Locate the cell with the specified text and output its (X, Y) center coordinate. 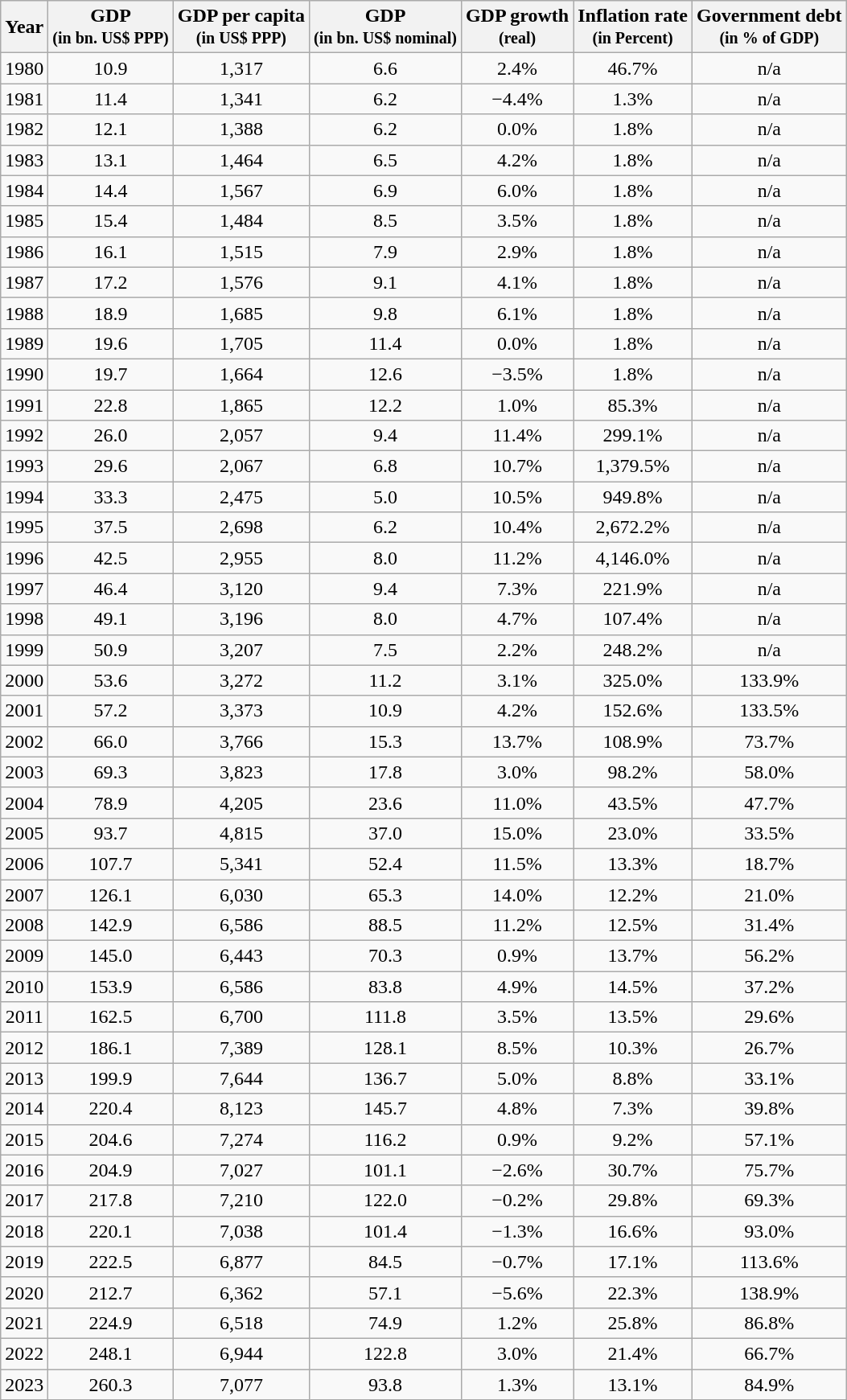
29.6% (769, 1017)
1996 (24, 558)
1,664 (241, 374)
2013 (24, 1078)
70.3 (386, 956)
15.3 (386, 741)
66.0 (111, 741)
−1.3% (516, 1231)
107.4% (633, 619)
6,030 (241, 895)
1,705 (241, 343)
57.2 (111, 711)
93.8 (386, 1384)
116.2 (386, 1139)
2.9% (516, 252)
21.0% (769, 895)
111.8 (386, 1017)
50.9 (111, 650)
128.1 (386, 1048)
15.0% (516, 833)
13.3% (633, 864)
12.5% (633, 926)
6.8 (386, 466)
126.1 (111, 895)
145.0 (111, 956)
1984 (24, 191)
74.9 (386, 1323)
199.9 (111, 1078)
30.7% (633, 1170)
1,379.5% (633, 466)
26.7% (769, 1048)
GDP per capita(in US$ PPP) (241, 27)
6.9 (386, 191)
212.7 (111, 1292)
22.3% (633, 1292)
3,207 (241, 650)
11.2 (386, 680)
1,515 (241, 252)
1980 (24, 68)
220.1 (111, 1231)
224.9 (111, 1323)
1,576 (241, 282)
37.2% (769, 987)
10.3% (633, 1048)
Year (24, 27)
217.8 (111, 1201)
2019 (24, 1262)
17.1% (633, 1262)
1997 (24, 589)
15.4 (111, 221)
−4.4% (516, 99)
204.6 (111, 1139)
6,944 (241, 1353)
7,027 (241, 1170)
12.6 (386, 374)
9.1 (386, 282)
6,443 (241, 956)
23.6 (386, 803)
19.7 (111, 374)
25.8% (633, 1323)
37.5 (111, 528)
101.4 (386, 1231)
133.9% (769, 680)
11.5% (516, 864)
4,205 (241, 803)
1992 (24, 436)
1993 (24, 466)
2,475 (241, 497)
3,766 (241, 741)
29.6 (111, 466)
1,865 (241, 404)
3,823 (241, 772)
1994 (24, 497)
6,700 (241, 1017)
2002 (24, 741)
7,274 (241, 1139)
83.8 (386, 987)
11.0% (516, 803)
57.1 (386, 1292)
31.4% (769, 926)
6.6 (386, 68)
1,388 (241, 129)
11.4% (516, 436)
13.1 (111, 160)
52.4 (386, 864)
22.8 (111, 404)
1987 (24, 282)
1,341 (241, 99)
93.0% (769, 1231)
220.4 (111, 1109)
−3.5% (516, 374)
21.4% (633, 1353)
1989 (24, 343)
17.8 (386, 772)
1983 (24, 160)
2015 (24, 1139)
2009 (24, 956)
248.2% (633, 650)
2006 (24, 864)
2.2% (516, 650)
37.0 (386, 833)
75.7% (769, 1170)
1990 (24, 374)
299.1% (633, 436)
3,120 (241, 589)
−0.7% (516, 1262)
221.9% (633, 589)
2,057 (241, 436)
10.4% (516, 528)
2,672.2% (633, 528)
5,341 (241, 864)
2021 (24, 1323)
Inflation rate(in Percent) (633, 27)
84.9% (769, 1384)
1991 (24, 404)
23.0% (633, 833)
2005 (24, 833)
33.3 (111, 497)
2004 (24, 803)
1,317 (241, 68)
16.1 (111, 252)
7,644 (241, 1078)
16.6% (633, 1231)
GDP(in bn. US$ PPP) (111, 27)
3.1% (516, 680)
65.3 (386, 895)
14.4 (111, 191)
86.8% (769, 1323)
2001 (24, 711)
GDP growth(real) (516, 27)
7,389 (241, 1048)
6.5 (386, 160)
4.8% (516, 1109)
2,067 (241, 466)
5.0 (386, 497)
138.9% (769, 1292)
142.9 (111, 926)
12.2 (386, 404)
1,685 (241, 313)
7.5 (386, 650)
186.1 (111, 1048)
2022 (24, 1353)
47.7% (769, 803)
9.8 (386, 313)
69.3% (769, 1201)
12.1 (111, 129)
13.5% (633, 1017)
145.7 (386, 1109)
7.9 (386, 252)
1999 (24, 650)
85.3% (633, 404)
53.6 (111, 680)
13.1% (633, 1384)
101.1 (386, 1170)
33.5% (769, 833)
107.7 (111, 864)
4.1% (516, 282)
1,464 (241, 160)
GDP(in bn. US$ nominal) (386, 27)
−5.6% (516, 1292)
133.5% (769, 711)
19.6 (111, 343)
1.0% (516, 404)
14.5% (633, 987)
7,038 (241, 1231)
222.5 (111, 1262)
49.1 (111, 619)
2000 (24, 680)
2010 (24, 987)
78.9 (111, 803)
122.0 (386, 1201)
10.5% (516, 497)
26.0 (111, 436)
7,077 (241, 1384)
1,484 (241, 221)
325.0% (633, 680)
46.4 (111, 589)
8.5 (386, 221)
153.9 (111, 987)
17.2 (111, 282)
66.7% (769, 1353)
−2.6% (516, 1170)
4,146.0% (633, 558)
204.9 (111, 1170)
113.6% (769, 1262)
260.3 (111, 1384)
949.8% (633, 497)
46.7% (633, 68)
2,955 (241, 558)
2.4% (516, 68)
5.0% (516, 1078)
18.9 (111, 313)
1,567 (241, 191)
2023 (24, 1384)
6,518 (241, 1323)
8.8% (633, 1078)
8,123 (241, 1109)
122.8 (386, 1353)
57.1% (769, 1139)
6.1% (516, 313)
3,196 (241, 619)
1.2% (516, 1323)
7,210 (241, 1201)
3,272 (241, 680)
2017 (24, 1201)
6.0% (516, 191)
2008 (24, 926)
4,815 (241, 833)
4.9% (516, 987)
42.5 (111, 558)
1985 (24, 221)
3,373 (241, 711)
2020 (24, 1292)
18.7% (769, 864)
98.2% (633, 772)
152.6% (633, 711)
56.2% (769, 956)
1988 (24, 313)
2018 (24, 1231)
−0.2% (516, 1201)
1986 (24, 252)
69.3 (111, 772)
1998 (24, 619)
2012 (24, 1048)
33.1% (769, 1078)
2011 (24, 1017)
9.2% (633, 1139)
2007 (24, 895)
58.0% (769, 772)
2014 (24, 1109)
162.5 (111, 1017)
1995 (24, 528)
6,362 (241, 1292)
6,877 (241, 1262)
2016 (24, 1170)
1982 (24, 129)
43.5% (633, 803)
2003 (24, 772)
4.7% (516, 619)
88.5 (386, 926)
8.5% (516, 1048)
12.2% (633, 895)
14.0% (516, 895)
39.8% (769, 1109)
93.7 (111, 833)
Government debt(in % of GDP) (769, 27)
248.1 (111, 1353)
136.7 (386, 1078)
73.7% (769, 741)
84.5 (386, 1262)
2,698 (241, 528)
10.7% (516, 466)
108.9% (633, 741)
1981 (24, 99)
29.8% (633, 1201)
